Scan for the cell matching the given text and deliver its (x, y) coordinate at center. 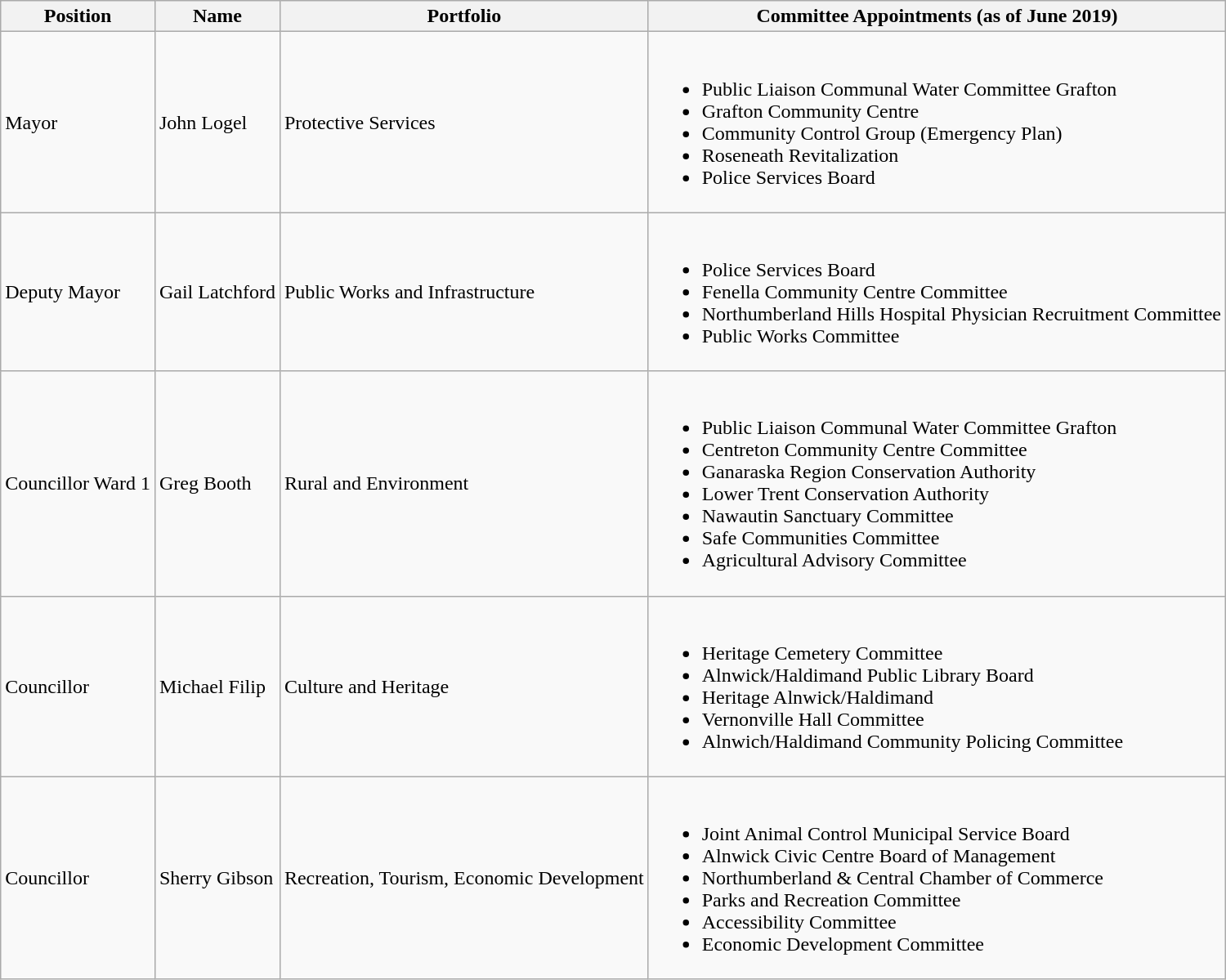
Portfolio (464, 16)
Committee Appointments (as of June 2019) (937, 16)
Greg Booth (217, 484)
Position (78, 16)
Culture and Heritage (464, 687)
Rural and Environment (464, 484)
Councillor Ward 1 (78, 484)
Public Works and Infrastructure (464, 292)
Name (217, 16)
Gail Latchford (217, 292)
Michael Filip (217, 687)
Protective Services (464, 123)
John Logel (217, 123)
Recreation, Tourism, Economic Development (464, 878)
Sherry Gibson (217, 878)
Deputy Mayor (78, 292)
Mayor (78, 123)
Police Services BoardFenella Community Centre CommitteeNorthumberland Hills Hospital Physician Recruitment CommitteePublic Works Committee (937, 292)
